From the cell containing the given text, extract its center point as (x, y) coordinate. 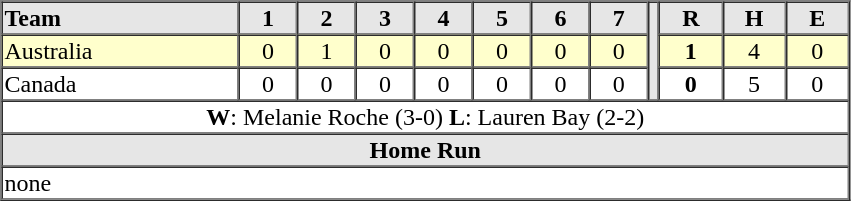
2 (326, 18)
E (818, 18)
Team (120, 18)
Home Run (426, 150)
6 (560, 18)
Canada (120, 84)
Australia (120, 50)
3 (385, 18)
W: Melanie Roche (3-0) L: Lauren Bay (2-2) (426, 116)
R (690, 18)
7 (619, 18)
H (754, 18)
none (426, 182)
